For the text-containing cell, return its midpoint in (X, Y) coordinate format. 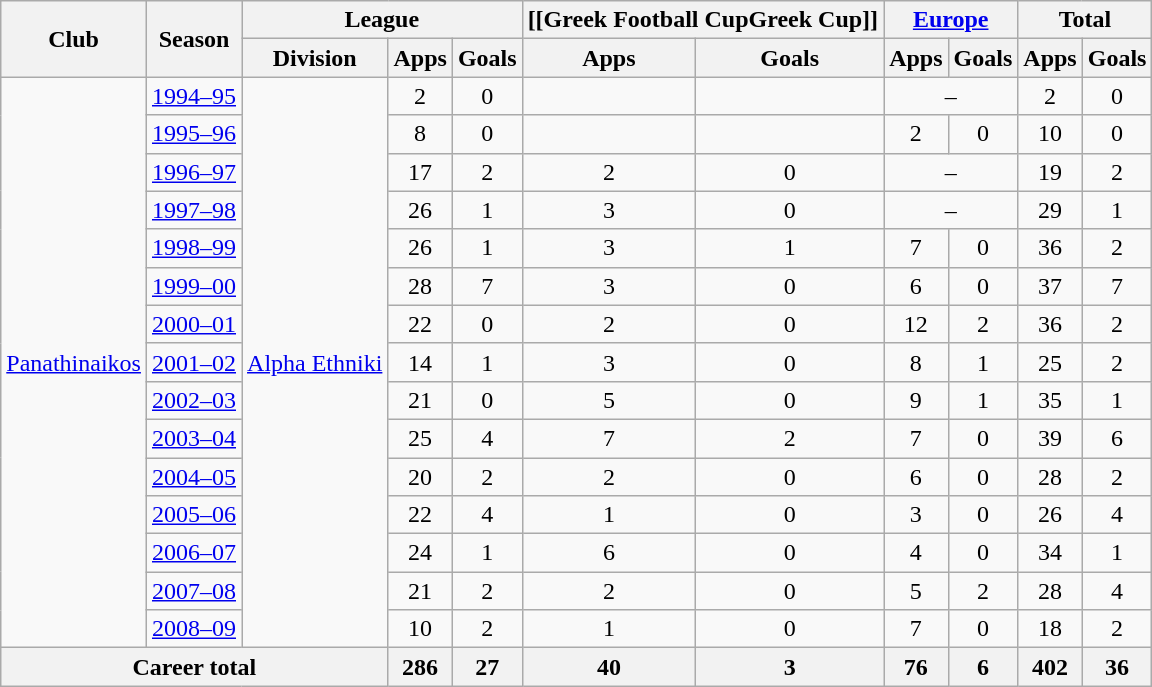
19 (1050, 172)
1995–96 (194, 134)
Europe (951, 20)
286 (420, 667)
Total (1085, 20)
2006–07 (194, 553)
2000–01 (194, 324)
1996–97 (194, 172)
2007–08 (194, 591)
Panathinaikos (74, 362)
2008–09 (194, 629)
27 (487, 667)
Club (74, 39)
2004–05 (194, 477)
34 (1050, 553)
Season (194, 39)
2002–03 (194, 400)
40 (609, 667)
12 (916, 324)
76 (916, 667)
37 (1050, 286)
League (382, 20)
29 (1050, 210)
17 (420, 172)
1998–99 (194, 248)
39 (1050, 438)
14 (420, 362)
35 (1050, 400)
1997–98 (194, 210)
402 (1050, 667)
2003–04 (194, 438)
1999–00 (194, 286)
18 (1050, 629)
2005–06 (194, 515)
[[Greek Football CupGreek Cup]] (703, 20)
9 (916, 400)
24 (420, 553)
1994–95 (194, 96)
Alpha Ethniki (315, 362)
2001–02 (194, 362)
20 (420, 477)
Division (315, 58)
Career total (194, 667)
